Pinpoint the cell where the given text exists, returning its (X, Y) midpoint coordinate. 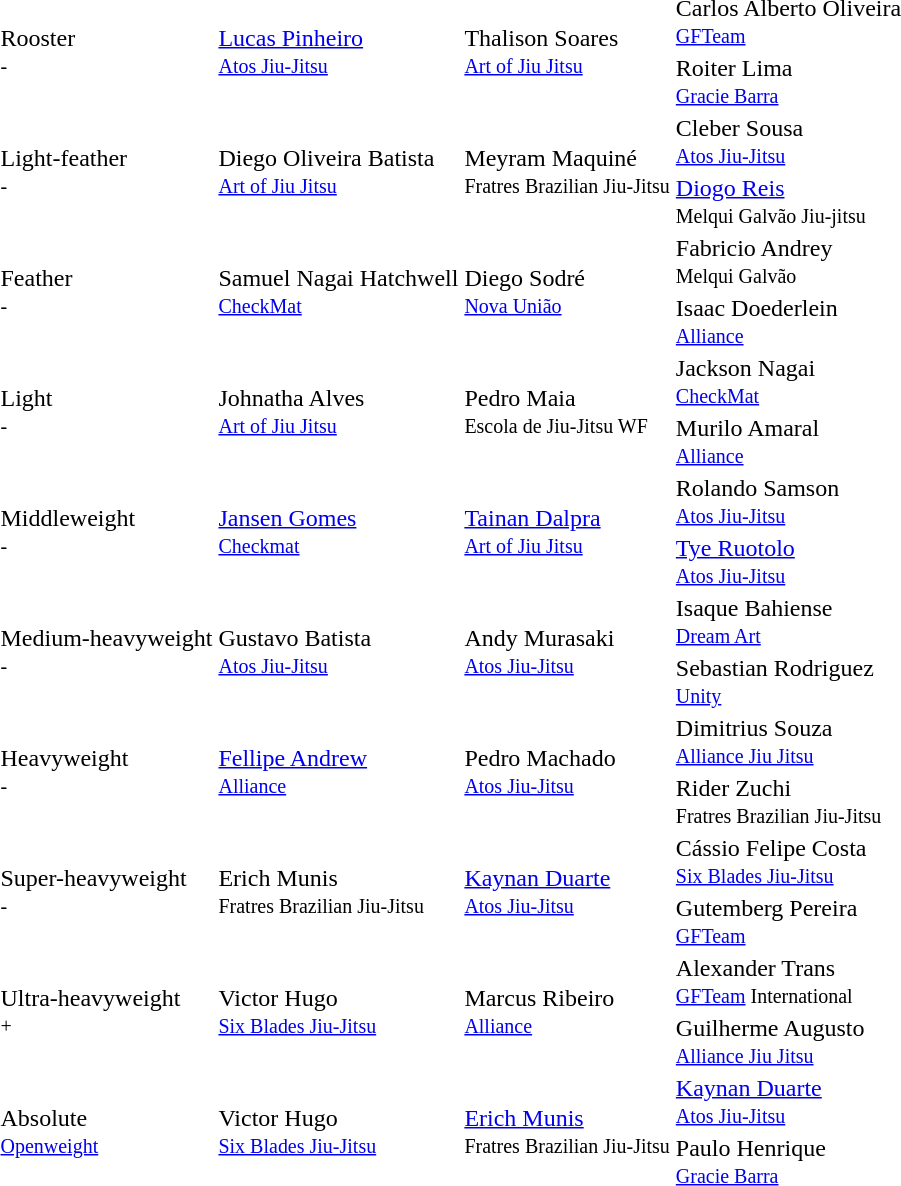
Pedro MachadoAtos Jiu-Jitsu (567, 772)
Johnatha AlvesArt of Jiu Jitsu (338, 412)
Diego SodréNova União (567, 292)
Andy MurasakiAtos Jiu-Jitsu (567, 652)
Erich MunisFratres Brazilian Jiu-Jitsu (338, 892)
Jansen GomesCheckmat (338, 532)
Diego Oliveira BatistaArt of Jiu Jitsu (338, 172)
Fellipe AndrewAlliance (338, 772)
Pedro MaiaEscola de Jiu-Jitsu WF (567, 412)
Tainan DalpraArt of Jiu Jitsu (567, 532)
Samuel Nagai HatchwellCheckMat (338, 292)
Kaynan DuarteAtos Jiu-Jitsu (567, 892)
Gustavo BatistaAtos Jiu-Jitsu (338, 652)
Victor HugoSix Blades Jiu-Jitsu (338, 1012)
Meyram Maquiné Fratres Brazilian Jiu-Jitsu (567, 172)
Marcus RibeiroAlliance (567, 1012)
